Provide the (x, y) coordinate of the cell's center where the given text is located.  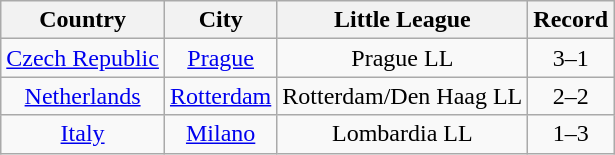
3–1 (571, 58)
Country (83, 20)
Prague LL (402, 58)
Lombardia LL (402, 134)
City (220, 20)
Milano (220, 134)
Italy (83, 134)
Prague (220, 58)
Record (571, 20)
2–2 (571, 96)
Czech Republic (83, 58)
Rotterdam/Den Haag LL (402, 96)
Little League (402, 20)
1–3 (571, 134)
Netherlands (83, 96)
Rotterdam (220, 96)
